Search for the cell housing the specified text and yield its [x, y] center coordinate. 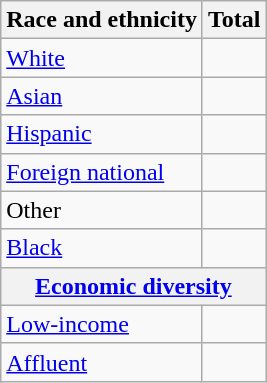
Other [102, 210]
Economic diversity [134, 286]
Race and ethnicity [102, 20]
Affluent [102, 362]
Total [234, 20]
Foreign national [102, 172]
White [102, 58]
Black [102, 248]
Asian [102, 96]
Hispanic [102, 134]
Low-income [102, 324]
